From the cell containing the given text, extract its center point as (x, y) coordinate. 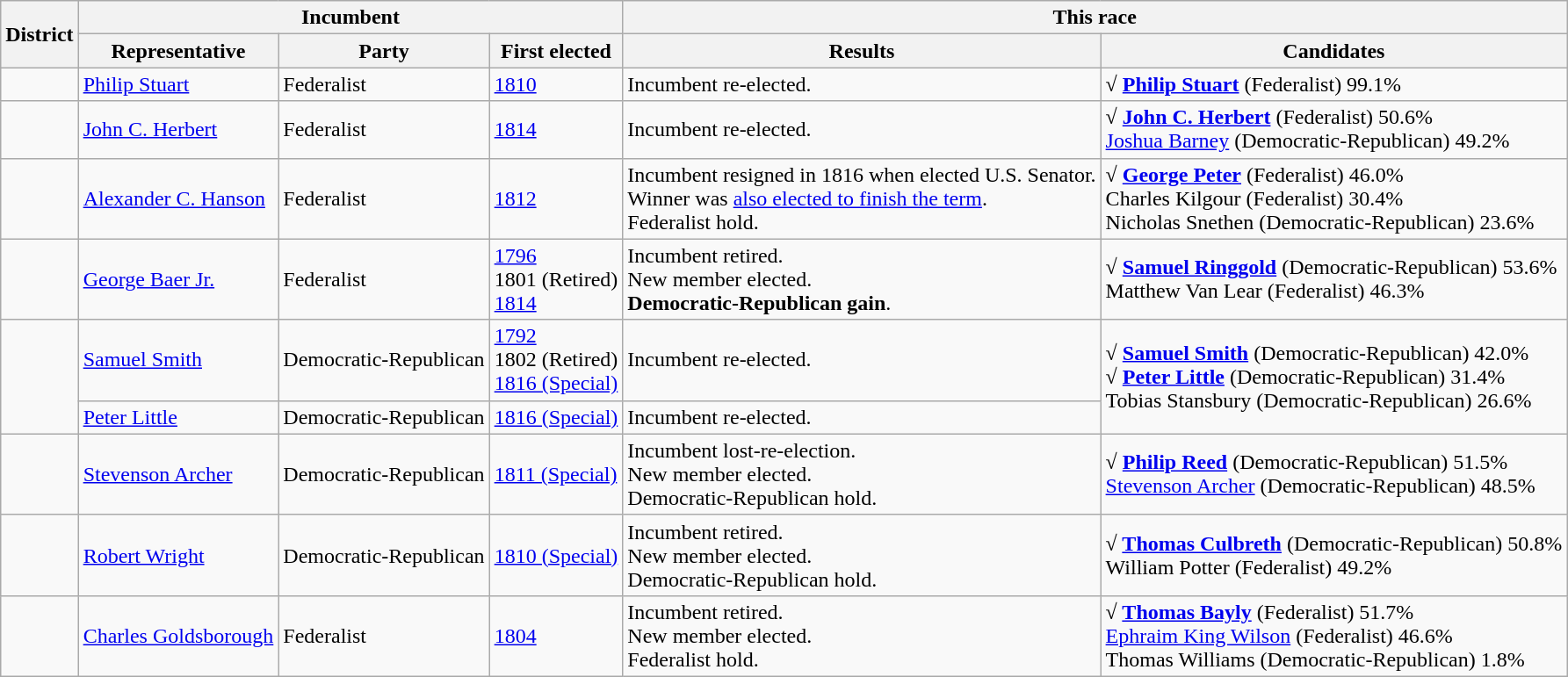
Representative (178, 51)
Incumbent retired.New member elected.Democratic-Republican hold. (862, 555)
1804 (556, 636)
√ Samuel Smith (Democratic-Republican) 42.0%√ Peter Little (Democratic-Republican) 31.4%Tobias Stansbury (Democratic-Republican) 26.6% (1333, 377)
Philip Stuart (178, 84)
√ Thomas Culbreth (Democratic-Republican) 50.8%William Potter (Federalist) 49.2% (1333, 555)
Incumbent resigned in 1816 when elected U.S. Senator.Winner was also elected to finish the term.Federalist hold. (862, 198)
Peter Little (178, 417)
First elected (556, 51)
1814 (556, 130)
1810 (556, 84)
Samuel Smith (178, 360)
1816 (Special) (556, 417)
1812 (556, 198)
√ Thomas Bayly (Federalist) 51.7%Ephraim King Wilson (Federalist) 46.6%Thomas Williams (Democratic-Republican) 1.8% (1333, 636)
√ Samuel Ringgold (Democratic-Republican) 53.6%Matthew Van Lear (Federalist) 46.3% (1333, 279)
Party (384, 51)
Alexander C. Hanson (178, 198)
Incumbent retired.New member elected.Democratic-Republican gain. (862, 279)
George Baer Jr. (178, 279)
Incumbent retired.New member elected.Federalist hold. (862, 636)
17961801 (Retired)1814 (556, 279)
√ George Peter (Federalist) 46.0%Charles Kilgour (Federalist) 30.4%Nicholas Snethen (Democratic-Republican) 23.6% (1333, 198)
Candidates (1333, 51)
Stevenson Archer (178, 474)
√ Philip Reed (Democratic-Republican) 51.5%Stevenson Archer (Democratic-Republican) 48.5% (1333, 474)
District (40, 34)
Incumbent (350, 18)
Robert Wright (178, 555)
Results (862, 51)
√ Philip Stuart (Federalist) 99.1% (1333, 84)
This race (1095, 18)
1810 (Special) (556, 555)
1811 (Special) (556, 474)
17921802 (Retired)1816 (Special) (556, 360)
Incumbent lost-re-election.New member elected.Democratic-Republican hold. (862, 474)
John C. Herbert (178, 130)
Charles Goldsborough (178, 636)
√ John C. Herbert (Federalist) 50.6%Joshua Barney (Democratic-Republican) 49.2% (1333, 130)
